From the cell containing the given text, extract its center point as (x, y) coordinate. 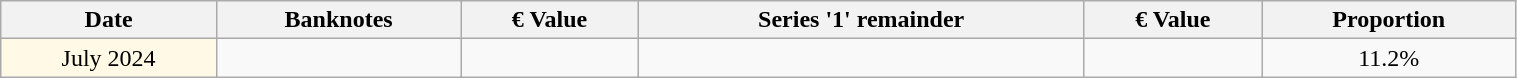
Proportion (1390, 20)
July 2024 (109, 58)
Series '1' remainder (861, 20)
Banknotes (338, 20)
Date (109, 20)
11.2% (1390, 58)
